From the cell containing the given text, extract its center point as (x, y) coordinate. 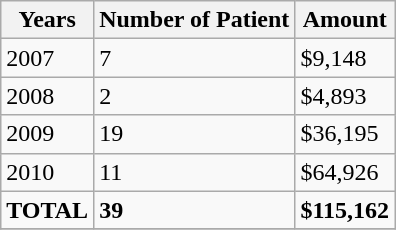
$36,195 (345, 134)
11 (194, 172)
2 (194, 96)
$115,162 (345, 210)
Amount (345, 20)
2008 (48, 96)
19 (194, 134)
$4,893 (345, 96)
$64,926 (345, 172)
39 (194, 210)
$9,148 (345, 58)
2010 (48, 172)
Number of Patient (194, 20)
Years (48, 20)
7 (194, 58)
2007 (48, 58)
2009 (48, 134)
TOTAL (48, 210)
